Identify which cell holds the provided text, then report its (x, y) central coordinate. 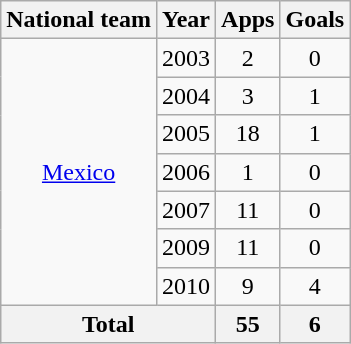
4 (315, 286)
Apps (248, 20)
2007 (186, 210)
6 (315, 324)
2004 (186, 96)
Total (108, 324)
Mexico (79, 172)
2 (248, 58)
2005 (186, 134)
55 (248, 324)
9 (248, 286)
2006 (186, 172)
Goals (315, 20)
3 (248, 96)
2010 (186, 286)
18 (248, 134)
Year (186, 20)
2003 (186, 58)
2009 (186, 248)
National team (79, 20)
